Find where the given text appears and provide that cell's center as (x, y) coordinate. 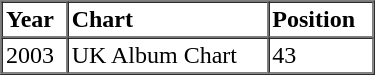
Position (321, 20)
2003 (35, 56)
43 (321, 56)
UK Album Chart (168, 56)
Chart (168, 20)
Year (35, 20)
